Search for the cell housing the specified text and yield its [X, Y] center coordinate. 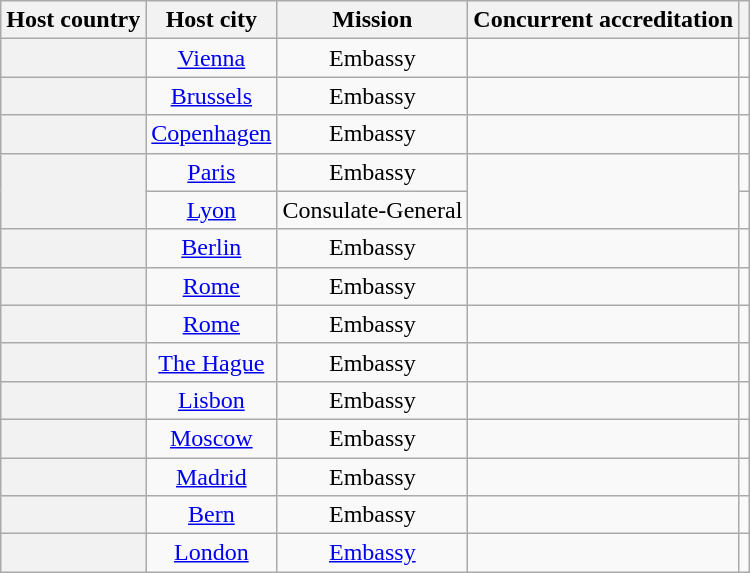
Copenhagen [212, 134]
Host country [74, 20]
Host city [212, 20]
The Hague [212, 362]
Lisbon [212, 400]
Madrid [212, 477]
Paris [212, 172]
Concurrent accreditation [604, 20]
Berlin [212, 248]
Lyon [212, 210]
Consulate-General [372, 210]
Bern [212, 515]
Mission [372, 20]
Moscow [212, 438]
London [212, 553]
Vienna [212, 58]
Brussels [212, 96]
